Provide the (X, Y) coordinate of the cell's center where the given text is located.  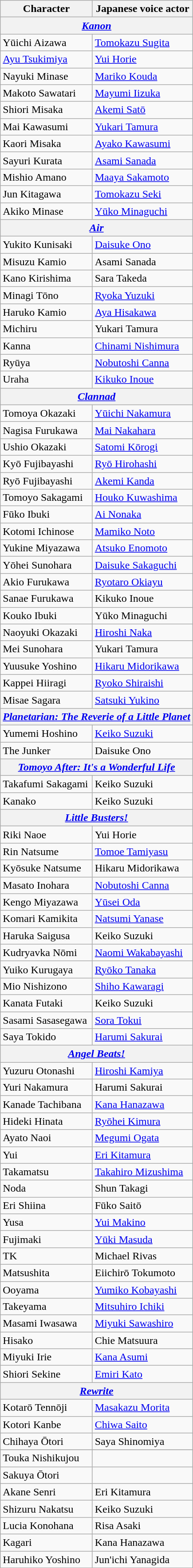
Naomi Wakabayashi (142, 952)
Makoto Sawatari (46, 93)
Ryō Fujibayashi (46, 480)
Jun Kitagawa (46, 194)
Akemi Kanda (142, 480)
Yukine Miyazawa (46, 548)
Ryōko Tanaka (142, 969)
Misuzu Kamio (46, 262)
Natsumi Yanase (142, 919)
Hiroshi Naka (142, 632)
Eiichirō Tokumoto (142, 1273)
Kouko Ibuki (46, 616)
Haruka Saigusa (46, 936)
Tomoyo Sakagami (46, 498)
Riki Naoe (46, 835)
Miyuki Irie (46, 1357)
Komari Kamikita (46, 919)
Mai Nakahara (142, 430)
Yōhei Sunohara (46, 565)
Kano Kirishima (46, 279)
TK (46, 1256)
Mio Nishizono (46, 986)
Shun Takagi (142, 1189)
Mitsuhiro Ichiki (142, 1307)
Ayu Tsukimiya (46, 59)
Shiori Sekine (46, 1374)
Satsuki Yukino (142, 700)
Emiri Kato (142, 1374)
Nayuki Minase (46, 76)
Miyuki Sawashiro (142, 1324)
Kotarō Tennōji (46, 1408)
Tomokazu Sugita (142, 43)
Japanese voice actor (142, 9)
Chihaya Ōtori (46, 1441)
Atsuko Enomoto (142, 548)
Kagari (46, 1542)
Haruko Kamio (46, 312)
Mamiko Noto (142, 531)
Yuzuru Otonashi (46, 1071)
Chie Matsuura (142, 1340)
Fūko Saitō (142, 1205)
The Junker (46, 751)
Mayumi Iizuka (142, 93)
Tomoe Tamiyasu (142, 852)
Daisuke Sakaguchi (142, 565)
Kanako (46, 801)
Masato Inohara (46, 885)
Sara Takeda (142, 279)
Clannad (97, 396)
Kyō Fujibayashi (46, 464)
Saya Shinomiya (142, 1441)
Ryūya (46, 363)
Ushio Okazaki (46, 447)
Kanon (97, 26)
Takafumi Sakagami (46, 784)
Yui Makino (142, 1222)
Maaya Sakamoto (142, 177)
Hiroshi Kamiya (142, 1071)
Takamatsu (46, 1172)
Chinami Nishimura (142, 346)
Shizuru Nakatsu (46, 1509)
Yūichi Nakamura (142, 413)
Matsushita (46, 1273)
Ryoka Yuzuki (142, 295)
Aya Hisakawa (142, 312)
Mariko Kouda (142, 76)
Yūsei Oda (142, 902)
Ryotaro Okiayu (142, 582)
Sayuri Kurata (46, 160)
Tomoyo After: It's a Wonderful Life (97, 767)
Masami Iwasawa (46, 1324)
Akiko Minase (46, 211)
Houko Kuwashima (142, 498)
Mei Sunohara (46, 649)
Tomoya Okazaki (46, 413)
Sakuya Ōtori (46, 1475)
Ryōhei Kimura (142, 1121)
Takahiro Mizushima (142, 1172)
Satomi Kōrogi (142, 447)
Michael Rivas (142, 1256)
Megumi Ogata (142, 1138)
Risa Asaki (142, 1525)
Kengo Miyazawa (46, 902)
Saya Tokido (46, 1037)
Chiwa Saito (142, 1425)
Hideki Hinata (46, 1121)
Lucia Konohana (46, 1525)
Akane Senri (46, 1492)
Ai Nonaka (142, 515)
Yuiko Kurugaya (46, 969)
Touka Nishikujou (46, 1458)
Yūki Masuda (142, 1239)
Eri Shiina (46, 1205)
Yuri Nakamura (46, 1088)
Minagi Tōno (46, 295)
Angel Beats! (97, 1054)
Yūichi Aizawa (46, 43)
Ryō Hirohashi (142, 464)
Rin Natsume (46, 852)
Yusa (46, 1222)
Yumemi Hoshino (46, 733)
Hisako (46, 1340)
Kyōsuke Natsume (46, 868)
Noda (46, 1189)
Yuusuke Yoshino (46, 666)
Fūko Ibuki (46, 515)
Ooyama (46, 1290)
Kotori Kanbe (46, 1425)
Sanae Furukawa (46, 599)
Jun'ichi Yanagida (142, 1559)
Akio Furukawa (46, 582)
Air (97, 228)
Kudryavka Nōmi (46, 952)
Ryoko Shiraishi (142, 683)
Misae Sagara (46, 700)
Takeyama (46, 1307)
Kanade Tachibana (46, 1104)
Ayato Naoi (46, 1138)
Mai Kawasumi (46, 127)
Shiori Misaka (46, 110)
Tomokazu Seki (142, 194)
Mishio Amano (46, 177)
Masakazu Morita (142, 1408)
Kanata Futaki (46, 1003)
Yui (46, 1155)
Character (46, 9)
Kappei Hiiragi (46, 683)
Kotomi Ichinose (46, 531)
Kana Asumi (142, 1357)
Sora Tokui (142, 1020)
Planetarian: The Reverie of a Little Planet (97, 716)
Haruhiko Yoshino (46, 1559)
Sasami Sasasegawa (46, 1020)
Kaori Misaka (46, 143)
Akemi Satō (142, 110)
Uraha (46, 379)
Naoyuki Okazaki (46, 632)
Michiru (46, 329)
Fujimaki (46, 1239)
Ayako Kawasumi (142, 143)
Yumiko Kobayashi (142, 1290)
Little Busters! (97, 818)
Kanna (46, 346)
Rewrite (97, 1391)
Nagisa Furukawa (46, 430)
Shiho Kawaragi (142, 986)
Yukito Kunisaki (46, 245)
